Identify which cell holds the provided text, then report its [x, y] central coordinate. 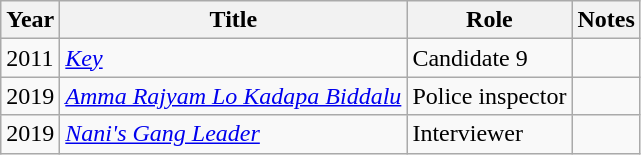
Year [30, 20]
Nani's Gang Leader [234, 134]
Title [234, 20]
Notes [606, 20]
Police inspector [490, 96]
Key [234, 58]
Interviewer [490, 134]
Amma Rajyam Lo Kadapa Biddalu [234, 96]
2011 [30, 58]
Candidate 9 [490, 58]
Role [490, 20]
